Detect which cell encompasses the target text, then output its (X, Y) center coordinate. 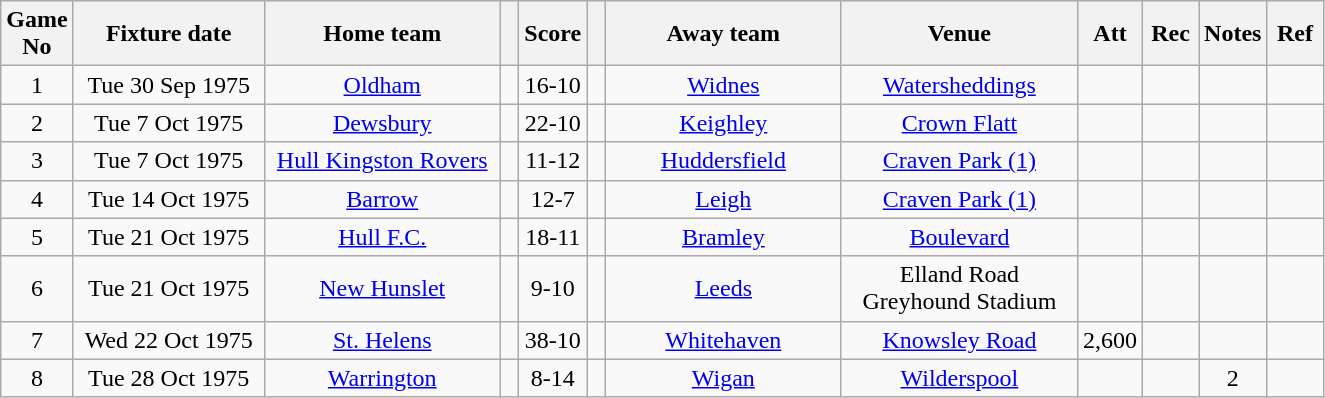
Tue 14 Oct 1975 (168, 199)
7 (37, 340)
New Hunslet (382, 288)
Crown Flatt (959, 123)
Knowsley Road (959, 340)
Widnes (723, 85)
Att (1110, 34)
Oldham (382, 85)
Dewsbury (382, 123)
8 (37, 378)
8-14 (553, 378)
Tue 30 Sep 1975 (168, 85)
6 (37, 288)
4 (37, 199)
Score (553, 34)
Fixture date (168, 34)
Game No (37, 34)
Hull Kingston Rovers (382, 161)
Warrington (382, 378)
Away team (723, 34)
Leigh (723, 199)
Boulevard (959, 237)
Watersheddings (959, 85)
Rec (1171, 34)
3 (37, 161)
Hull F.C. (382, 237)
2,600 (1110, 340)
Tue 28 Oct 1975 (168, 378)
Leeds (723, 288)
St. Helens (382, 340)
12-7 (553, 199)
Notes (1233, 34)
Whitehaven (723, 340)
Barrow (382, 199)
11-12 (553, 161)
9-10 (553, 288)
18-11 (553, 237)
Home team (382, 34)
5 (37, 237)
Venue (959, 34)
1 (37, 85)
38-10 (553, 340)
16-10 (553, 85)
Wigan (723, 378)
Elland Road Greyhound Stadium (959, 288)
Wilderspool (959, 378)
Huddersfield (723, 161)
Bramley (723, 237)
Ref (1295, 34)
Keighley (723, 123)
22-10 (553, 123)
Wed 22 Oct 1975 (168, 340)
